Pinpoint the cell where the given text exists, returning its [X, Y] midpoint coordinate. 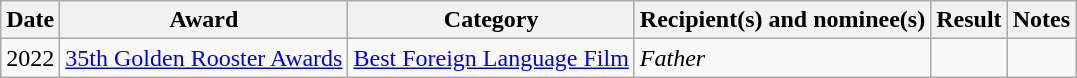
Award [204, 20]
Recipient(s) and nominee(s) [782, 20]
2022 [30, 58]
Notes [1041, 20]
35th Golden Rooster Awards [204, 58]
Result [969, 20]
Category [491, 20]
Father [782, 58]
Date [30, 20]
Best Foreign Language Film [491, 58]
